From the cell containing the given text, extract its center point as [X, Y] coordinate. 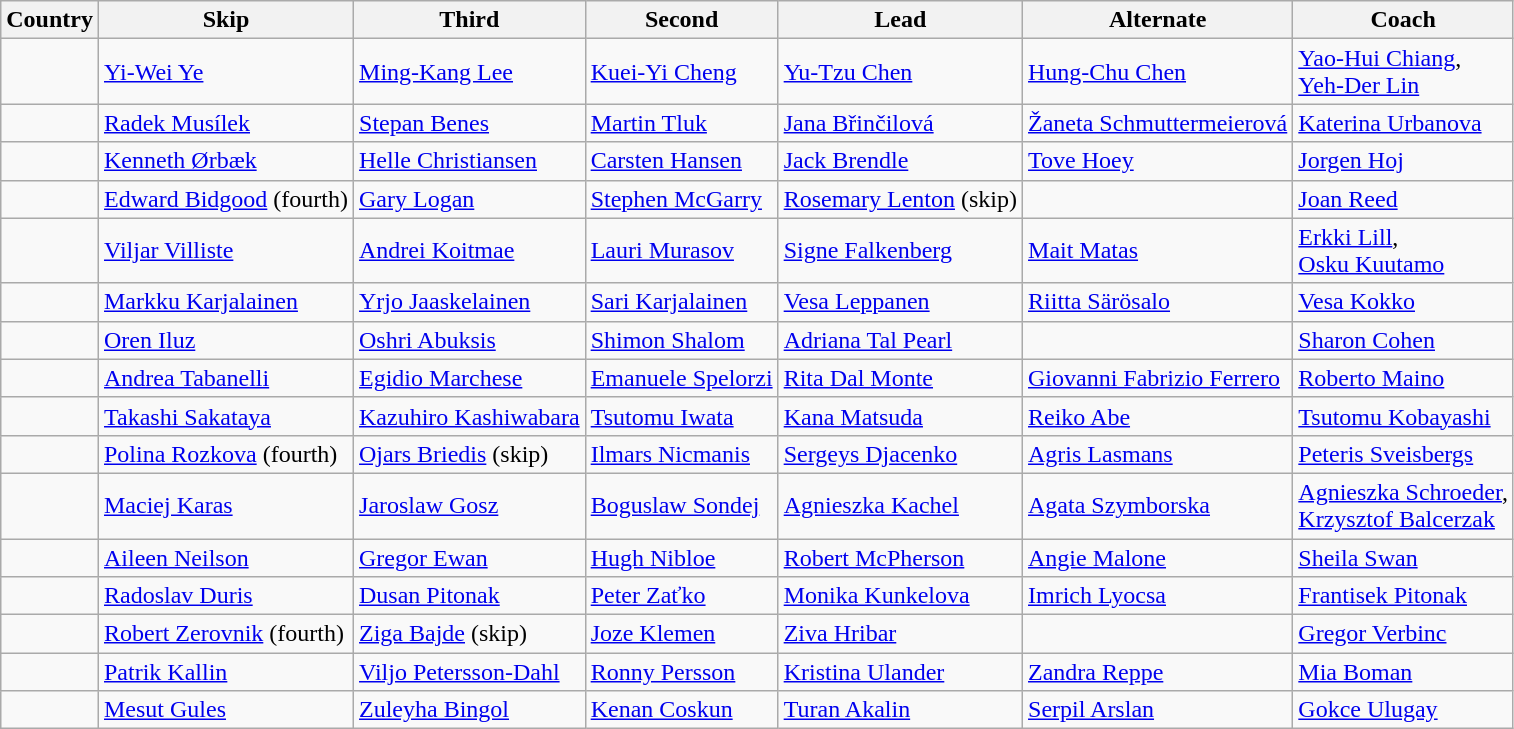
Andrei Koitmae [470, 250]
Kazuhiro Kashiwabara [470, 416]
Tsutomu Kobayashi [1404, 416]
Viljar Villiste [226, 250]
Radek Musílek [226, 123]
Roberto Maino [1404, 378]
Oren Iluz [226, 340]
Markku Karjalainen [226, 302]
Sharon Cohen [1404, 340]
Turan Akalin [900, 710]
Maciej Karas [226, 506]
Viljo Petersson-Dahl [470, 672]
Alternate [1158, 20]
Skip [226, 20]
Frantisek Pitonak [1404, 596]
Kenneth Ørbæk [226, 161]
Boguslaw Sondej [682, 506]
Carsten Hansen [682, 161]
Jana Břinčilová [900, 123]
Rita Dal Monte [900, 378]
Ojars Briedis (skip) [470, 454]
Reiko Abe [1158, 416]
Polina Rozkova (fourth) [226, 454]
Katerina Urbanova [1404, 123]
Mesut Gules [226, 710]
Ming-Kang Lee [470, 72]
Dusan Pitonak [470, 596]
Žaneta Schmuttermeierová [1158, 123]
Sergeys Djacenko [900, 454]
Joan Reed [1404, 199]
Hung-Chu Chen [1158, 72]
Robert McPherson [900, 557]
Second [682, 20]
Yi-Wei Ye [226, 72]
Martin Tluk [682, 123]
Giovanni Fabrizio Ferrero [1158, 378]
Ziga Bajde (skip) [470, 634]
Vesa Kokko [1404, 302]
Imrich Lyocsa [1158, 596]
Zandra Reppe [1158, 672]
Helle Christiansen [470, 161]
Country [50, 20]
Peter Zaťko [682, 596]
Gokce Ulugay [1404, 710]
Angie Malone [1158, 557]
Shimon Shalom [682, 340]
Erkki Lill,Osku Kuutamo [1404, 250]
Zuleyha Bingol [470, 710]
Mait Matas [1158, 250]
Vesa Leppanen [900, 302]
Yao-Hui Chiang,Yeh-Der Lin [1404, 72]
Third [470, 20]
Rosemary Lenton (skip) [900, 199]
Kristina Ulander [900, 672]
Stephen McGarry [682, 199]
Gregor Verbinc [1404, 634]
Sheila Swan [1404, 557]
Coach [1404, 20]
Sari Karjalainen [682, 302]
Agnieszka Kachel [900, 506]
Gary Logan [470, 199]
Jaroslaw Gosz [470, 506]
Agris Lasmans [1158, 454]
Ziva Hribar [900, 634]
Peteris Sveisbergs [1404, 454]
Lauri Murasov [682, 250]
Jack Brendle [900, 161]
Takashi Sakataya [226, 416]
Mia Boman [1404, 672]
Adriana Tal Pearl [900, 340]
Tove Hoey [1158, 161]
Ilmars Nicmanis [682, 454]
Stepan Benes [470, 123]
Emanuele Spelorzi [682, 378]
Ronny Persson [682, 672]
Andrea Tabanelli [226, 378]
Yu-Tzu Chen [900, 72]
Gregor Ewan [470, 557]
Joze Klemen [682, 634]
Kana Matsuda [900, 416]
Kuei-Yi Cheng [682, 72]
Monika Kunkelova [900, 596]
Robert Zerovnik (fourth) [226, 634]
Jorgen Hoj [1404, 161]
Tsutomu Iwata [682, 416]
Aileen Neilson [226, 557]
Edward Bidgood (fourth) [226, 199]
Serpil Arslan [1158, 710]
Radoslav Duris [226, 596]
Patrik Kallin [226, 672]
Agata Szymborska [1158, 506]
Egidio Marchese [470, 378]
Riitta Särösalo [1158, 302]
Signe Falkenberg [900, 250]
Yrjo Jaaskelainen [470, 302]
Kenan Coskun [682, 710]
Hugh Nibloe [682, 557]
Agnieszka Schroeder,Krzysztof Balcerzak [1404, 506]
Lead [900, 20]
Oshri Abuksis [470, 340]
